Output the (X, Y) coordinate of the center of the cell containing the given text.  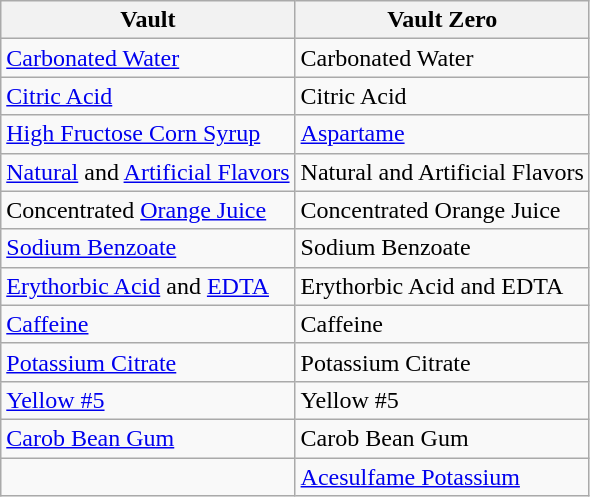
Vault (148, 20)
High Fructose Corn Syrup (148, 134)
Acesulfame Potassium (442, 477)
Vault Zero (442, 20)
Aspartame (442, 134)
